Identify which cell holds the provided text, then report its [X, Y] central coordinate. 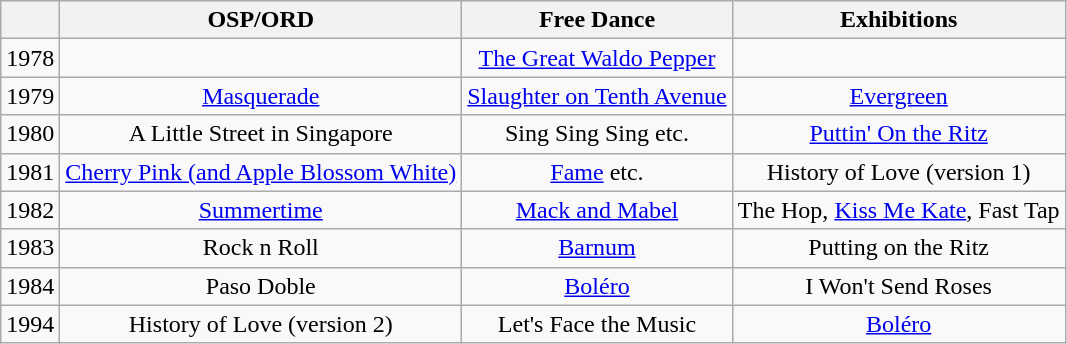
Evergreen [898, 96]
Free Dance [597, 20]
1994 [30, 324]
Let's Face the Music [597, 324]
Puttin' On the Ritz [898, 134]
Summertime [261, 210]
The Great Waldo Pepper [597, 58]
1982 [30, 210]
Rock n Roll [261, 248]
I Won't Send Roses [898, 286]
A Little Street in Singapore [261, 134]
1979 [30, 96]
Slaughter on Tenth Avenue [597, 96]
Mack and Mabel [597, 210]
History of Love (version 2) [261, 324]
Sing Sing Sing etc. [597, 134]
Masquerade [261, 96]
Paso Doble [261, 286]
Cherry Pink (and Apple Blossom White) [261, 172]
1978 [30, 58]
Exhibitions [898, 20]
Putting on the Ritz [898, 248]
OSP/ORD [261, 20]
The Hop, Kiss Me Kate, Fast Tap [898, 210]
Barnum [597, 248]
Fame etc. [597, 172]
1981 [30, 172]
History of Love (version 1) [898, 172]
1984 [30, 286]
1980 [30, 134]
1983 [30, 248]
